For the text-containing cell, return its midpoint in (x, y) coordinate format. 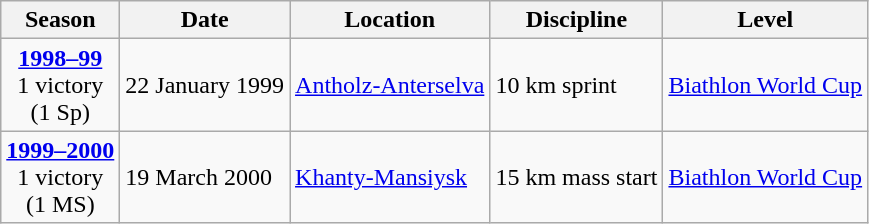
Location (390, 20)
1998–99 1 victory (1 Sp) (60, 85)
10 km sprint (576, 85)
Season (60, 20)
19 March 2000 (205, 177)
Antholz-Anterselva (390, 85)
Level (766, 20)
Discipline (576, 20)
22 January 1999 (205, 85)
Date (205, 20)
Khanty-Mansiysk (390, 177)
15 km mass start (576, 177)
1999–2000 1 victory (1 MS) (60, 177)
